Provide the [x, y] coordinate of the cell's center where the given text is located.  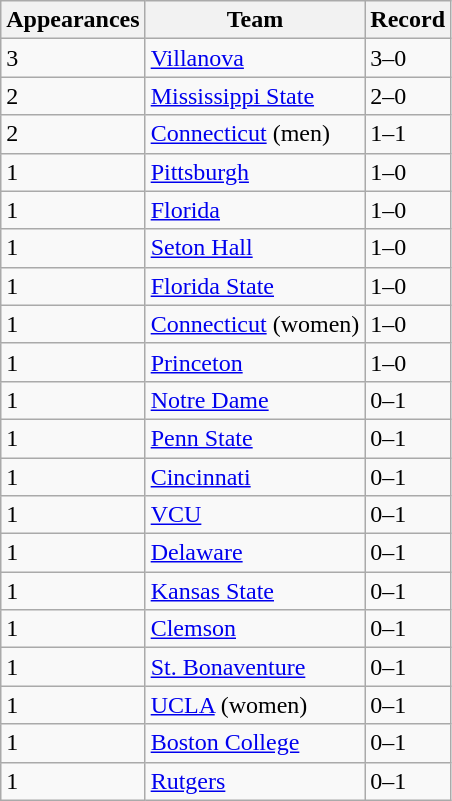
VCU [255, 515]
3 [73, 58]
Pittsburgh [255, 172]
Connecticut (women) [255, 324]
Cincinnati [255, 477]
1–1 [408, 134]
Florida State [255, 286]
Rutgers [255, 781]
Mississippi State [255, 96]
Seton Hall [255, 248]
Clemson [255, 629]
Record [408, 20]
Villanova [255, 58]
Kansas State [255, 591]
Princeton [255, 362]
Delaware [255, 553]
Connecticut (men) [255, 134]
Florida [255, 210]
Penn State [255, 438]
UCLA (women) [255, 705]
St. Bonaventure [255, 667]
2–0 [408, 96]
3–0 [408, 58]
Notre Dame [255, 400]
Appearances [73, 20]
Boston College [255, 743]
Team [255, 20]
